Identify which cell holds the provided text, then report its (X, Y) central coordinate. 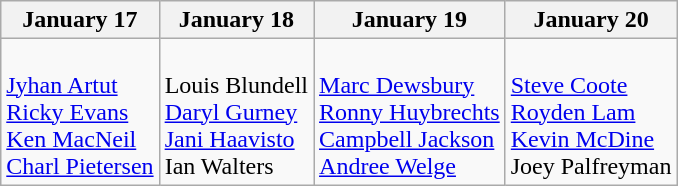
January 19 (410, 20)
Jyhan Artut Ricky Evans Ken MacNeil Charl Pietersen (80, 112)
January 17 (80, 20)
January 18 (236, 20)
Steve Coote Royden Lam Kevin McDine Joey Palfreyman (591, 112)
January 20 (591, 20)
Marc Dewsbury Ronny Huybrechts Campbell Jackson Andree Welge (410, 112)
Louis Blundell Daryl Gurney Jani Haavisto Ian Walters (236, 112)
